For the text-containing cell, return its midpoint in [x, y] coordinate format. 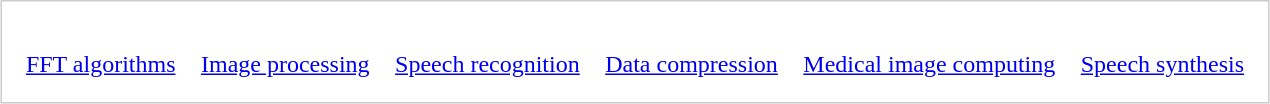
Speech synthesis [1162, 65]
FFT algorithms [100, 65]
Speech recognition [488, 65]
Image processing [285, 65]
Data compression [692, 65]
Medical image computing [930, 65]
